Determine the (x, y) coordinate at the center of the cell enclosing the given text.  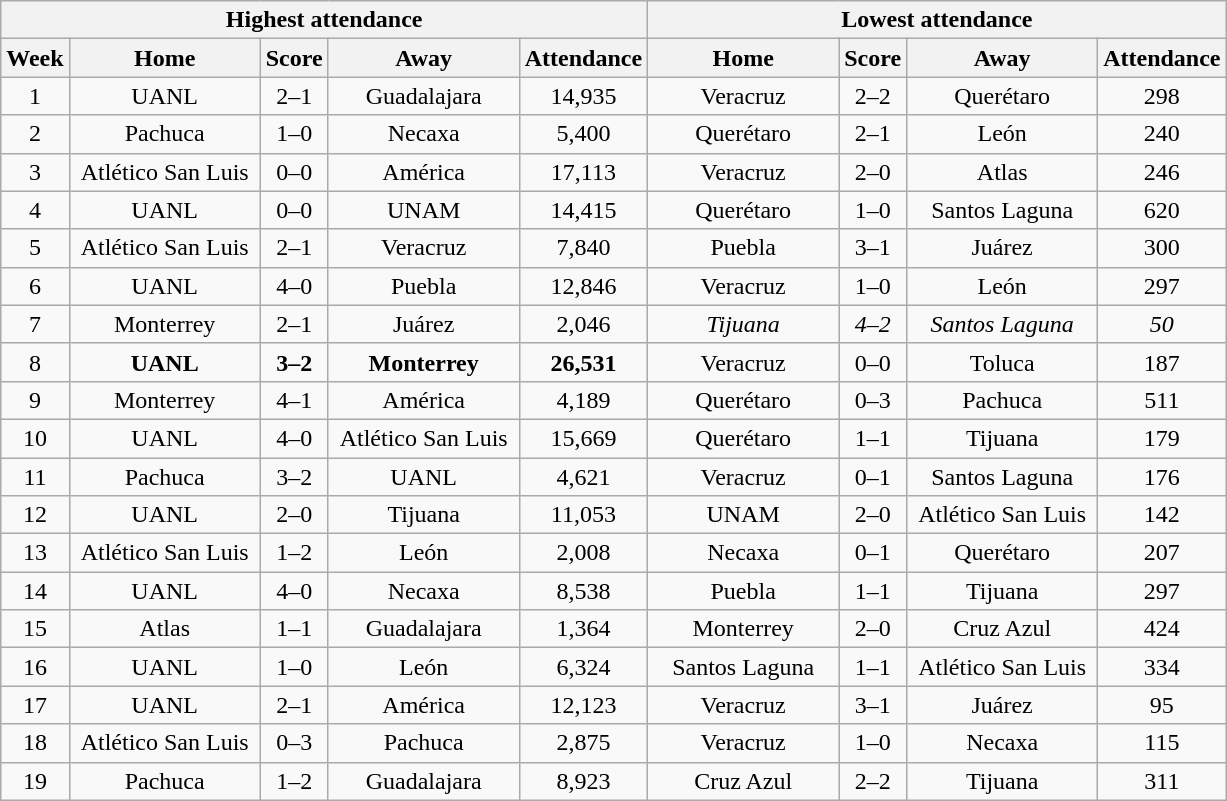
8 (35, 362)
8,538 (583, 591)
5 (35, 248)
2,008 (583, 553)
12,846 (583, 286)
9 (35, 400)
16 (35, 667)
13 (35, 553)
2,046 (583, 324)
334 (1162, 667)
18 (35, 743)
2 (35, 134)
246 (1162, 172)
3 (35, 172)
Highest attendance (324, 20)
11,053 (583, 515)
1,364 (583, 629)
424 (1162, 629)
8,923 (583, 781)
11 (35, 477)
12 (35, 515)
511 (1162, 400)
4,621 (583, 477)
207 (1162, 553)
19 (35, 781)
311 (1162, 781)
12,123 (583, 705)
14 (35, 591)
5,400 (583, 134)
50 (1162, 324)
4,189 (583, 400)
176 (1162, 477)
15 (35, 629)
2,875 (583, 743)
26,531 (583, 362)
115 (1162, 743)
6 (35, 286)
15,669 (583, 438)
14,935 (583, 96)
Toluca (1002, 362)
298 (1162, 96)
7 (35, 324)
1 (35, 96)
7,840 (583, 248)
6,324 (583, 667)
300 (1162, 248)
Lowest attendance (937, 20)
4 (35, 210)
14,415 (583, 210)
10 (35, 438)
179 (1162, 438)
4–1 (294, 400)
17 (35, 705)
187 (1162, 362)
Week (35, 58)
620 (1162, 210)
240 (1162, 134)
95 (1162, 705)
142 (1162, 515)
4–2 (873, 324)
17,113 (583, 172)
